Detect which cell encompasses the target text, then output its [x, y] center coordinate. 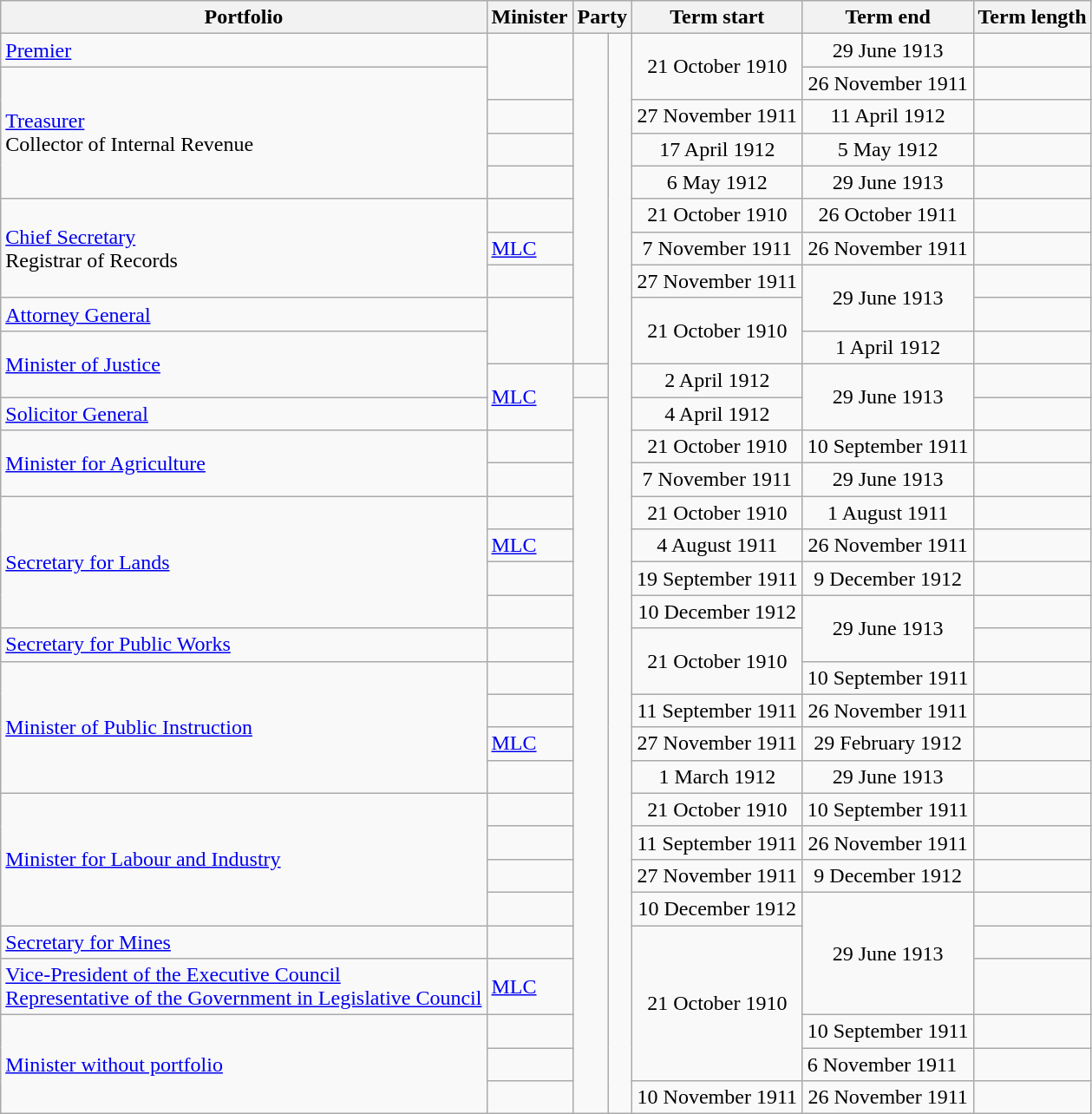
Premier [244, 50]
Secretary for Lands [244, 562]
Minister of Public Instruction [244, 727]
Chief SecretaryRegistrar of Records [244, 248]
Minister for Agriculture [244, 463]
11 April 1912 [888, 116]
2 April 1912 [716, 380]
Minister [529, 17]
Portfolio [244, 17]
Attorney General [244, 314]
19 September 1911 [716, 579]
Secretary for Mines [244, 941]
6 November 1911 [888, 1065]
29 February 1912 [888, 744]
Minister of Justice [244, 364]
6 May 1912 [716, 182]
Vice-President of the Executive CouncilRepresentative of the Government in Legislative Council [244, 987]
5 May 1912 [888, 149]
4 August 1911 [716, 546]
10 November 1911 [716, 1098]
1 April 1912 [888, 347]
TreasurerCollector of Internal Revenue [244, 133]
Secretary for Public Works [244, 645]
17 April 1912 [716, 149]
Term end [888, 17]
Minister for Labour and Industry [244, 859]
4 April 1912 [716, 414]
Term length [1032, 17]
1 March 1912 [716, 777]
26 October 1911 [888, 215]
Solicitor General [244, 414]
Minister without portfolio [244, 1065]
Party [602, 17]
Term start [716, 17]
1 August 1911 [888, 513]
